Identify which cell holds the provided text, then report its [X, Y] central coordinate. 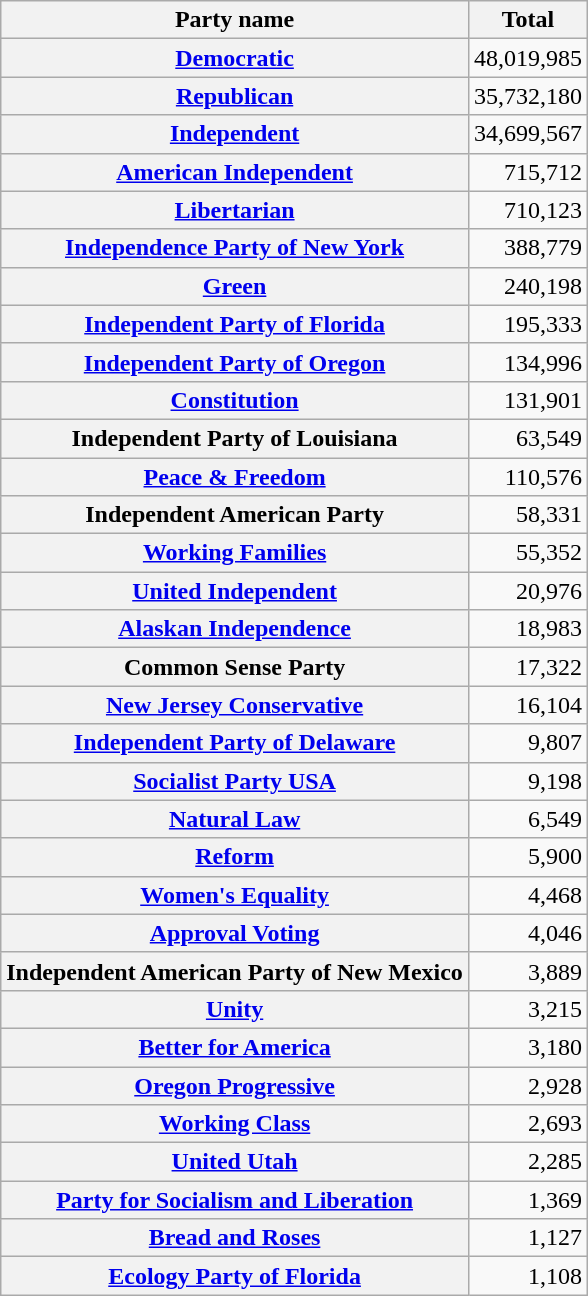
1,108 [528, 1276]
1,127 [528, 1238]
New Jersey Conservative [235, 705]
20,976 [528, 591]
Better for America [235, 1047]
Reform [235, 857]
Independent Party of Louisiana [235, 438]
3,180 [528, 1047]
Democratic [235, 58]
Libertarian [235, 210]
2,693 [528, 1124]
Constitution [235, 400]
4,468 [528, 895]
Women's Equality [235, 895]
2,285 [528, 1162]
6,549 [528, 819]
34,699,567 [528, 134]
35,732,180 [528, 96]
Common Sense Party [235, 667]
Republican [235, 96]
Total [528, 20]
Socialist Party USA [235, 781]
131,901 [528, 400]
195,333 [528, 324]
58,331 [528, 515]
Independent [235, 134]
Green [235, 286]
3,889 [528, 971]
110,576 [528, 477]
710,123 [528, 210]
9,198 [528, 781]
Independent Party of Delaware [235, 743]
5,900 [528, 857]
Party for Socialism and Liberation [235, 1200]
240,198 [528, 286]
3,215 [528, 1009]
388,779 [528, 248]
Oregon Progressive [235, 1085]
Peace & Freedom [235, 477]
Party name [235, 20]
9,807 [528, 743]
Ecology Party of Florida [235, 1276]
United Utah [235, 1162]
United Independent [235, 591]
4,046 [528, 933]
Approval Voting [235, 933]
63,549 [528, 438]
Working Families [235, 553]
Working Class [235, 1124]
American Independent [235, 172]
Alaskan Independence [235, 629]
55,352 [528, 553]
134,996 [528, 362]
715,712 [528, 172]
Unity [235, 1009]
2,928 [528, 1085]
Independent American Party of New Mexico [235, 971]
48,019,985 [528, 58]
17,322 [528, 667]
Independence Party of New York [235, 248]
Bread and Roses [235, 1238]
18,983 [528, 629]
16,104 [528, 705]
1,369 [528, 1200]
Independent Party of Oregon [235, 362]
Independent Party of Florida [235, 324]
Natural Law [235, 819]
Independent American Party [235, 515]
